Extract the (x, y) coordinate from the center of the cell holding the provided text.  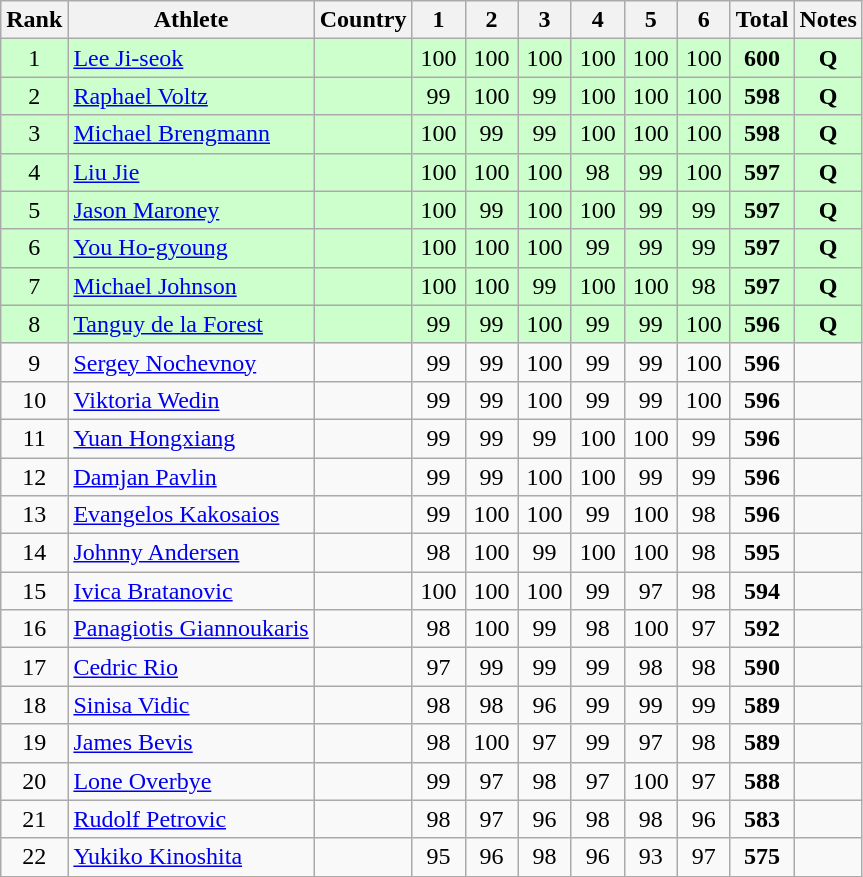
21 (34, 819)
15 (34, 591)
583 (762, 819)
Notes (828, 20)
600 (762, 58)
95 (438, 857)
9 (34, 362)
Liu Jie (191, 172)
Athlete (191, 20)
Panagiotis Giannoukaris (191, 629)
93 (650, 857)
Raphael Voltz (191, 96)
Lee Ji-seok (191, 58)
Michael Johnson (191, 286)
Damjan Pavlin (191, 477)
8 (34, 324)
Yukiko Kinoshita (191, 857)
7 (34, 286)
Yuan Hongxiang (191, 438)
Ivica Bratanovic (191, 591)
Michael Brengmann (191, 134)
12 (34, 477)
11 (34, 438)
Rank (34, 20)
Tanguy de la Forest (191, 324)
Lone Overbye (191, 781)
17 (34, 667)
14 (34, 553)
590 (762, 667)
Johnny Andersen (191, 553)
Jason Maroney (191, 210)
22 (34, 857)
Evangelos Kakosaios (191, 515)
588 (762, 781)
James Bevis (191, 743)
16 (34, 629)
18 (34, 705)
594 (762, 591)
595 (762, 553)
10 (34, 400)
Total (762, 20)
Cedric Rio (191, 667)
Sinisa Vidic (191, 705)
Sergey Nochevnoy (191, 362)
13 (34, 515)
Viktoria Wedin (191, 400)
592 (762, 629)
Rudolf Petrovic (191, 819)
575 (762, 857)
You Ho-gyoung (191, 248)
19 (34, 743)
20 (34, 781)
Country (363, 20)
